Identify which cell holds the provided text, then report its [X, Y] central coordinate. 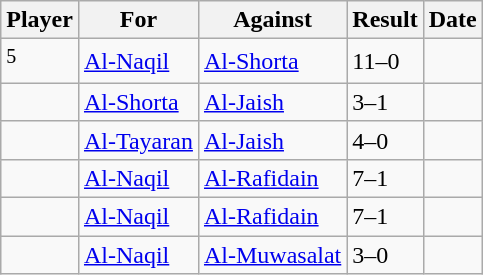
5 [40, 62]
Al-Tayaran [138, 140]
4–0 [385, 140]
Against [272, 20]
Date [452, 20]
Player [40, 20]
3–0 [385, 255]
11–0 [385, 62]
3–1 [385, 102]
Result [385, 20]
Al-Muwasalat [272, 255]
For [138, 20]
